Scan for the cell matching the given text and deliver its [x, y] coordinate at center. 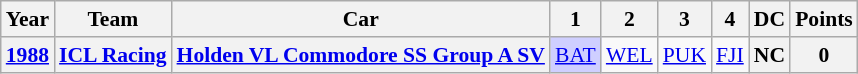
DC [770, 19]
Year [28, 19]
Car [361, 19]
PUK [684, 55]
0 [824, 55]
ICL Racing [112, 55]
1 [576, 19]
3 [684, 19]
4 [730, 19]
2 [630, 19]
WEL [630, 55]
BAT [576, 55]
FJI [730, 55]
Team [112, 19]
Holden VL Commodore SS Group A SV [361, 55]
1988 [28, 55]
NC [770, 55]
Points [824, 19]
